Capture the cell that displays the provided text and extract its (X, Y) central coordinate. 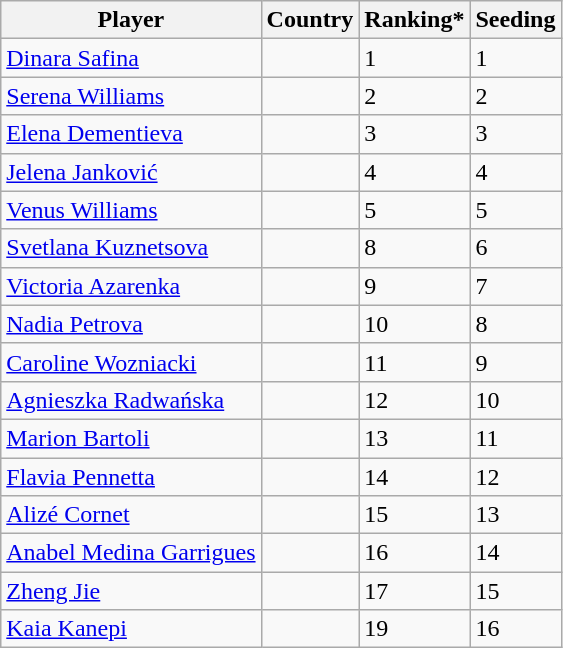
19 (414, 629)
Victoria Azarenka (131, 286)
Zheng Jie (131, 591)
Seeding (516, 20)
Ranking* (414, 20)
Venus Williams (131, 210)
Anabel Medina Garrigues (131, 553)
Dinara Safina (131, 58)
17 (414, 591)
Alizé Cornet (131, 515)
6 (516, 248)
Flavia Pennetta (131, 477)
Kaia Kanepi (131, 629)
7 (516, 286)
Agnieszka Radwańska (131, 400)
Caroline Wozniacki (131, 362)
Jelena Janković (131, 172)
Elena Dementieva (131, 134)
Svetlana Kuznetsova (131, 248)
Player (131, 20)
Serena Williams (131, 96)
Country (310, 20)
Nadia Petrova (131, 324)
Marion Bartoli (131, 438)
